Capture the cell that displays the provided text and extract its (x, y) central coordinate. 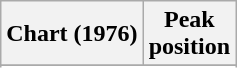
Peakposition (189, 34)
Chart (1976) (72, 34)
